Pinpoint the cell where the given text exists, returning its [x, y] midpoint coordinate. 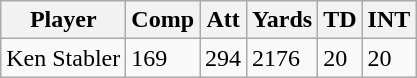
Ken Stabler [64, 58]
Att [224, 20]
294 [224, 58]
TD [340, 20]
2176 [282, 58]
169 [163, 58]
Player [64, 20]
Yards [282, 20]
Comp [163, 20]
INT [389, 20]
